From the cell containing the given text, extract its center point as [X, Y] coordinate. 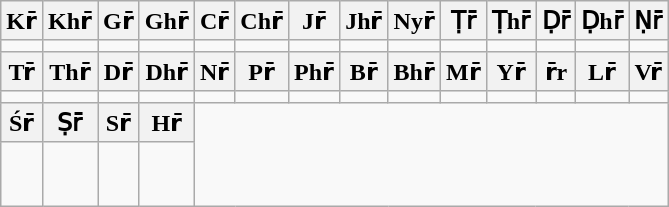
Sr̄ [119, 122]
Cr̄ [214, 21]
Lr̄ [602, 71]
Hr̄ [166, 122]
Phr̄ [314, 71]
Nyr̄ [414, 21]
Ḍr̄ [556, 21]
Bhr̄ [414, 71]
Ḍhr̄ [602, 21]
r̄r [556, 71]
Gr̄ [119, 21]
Khr̄ [70, 21]
Dr̄ [119, 71]
Tr̄ [22, 71]
Chr̄ [262, 21]
Jhr̄ [364, 21]
Śr̄ [22, 122]
Jr̄ [314, 21]
Pr̄ [262, 71]
Ṭhr̄ [511, 21]
Nr̄ [214, 71]
Dhr̄ [166, 71]
Ṇr̄ [649, 21]
Vr̄ [649, 71]
Thr̄ [70, 71]
Ṭr̄ [463, 21]
Ghr̄ [166, 21]
Kr̄ [22, 21]
Mr̄ [463, 71]
Yr̄ [511, 71]
Ṣr̄ [70, 122]
Br̄ [364, 71]
